Search for the cell housing the specified text and yield its [X, Y] center coordinate. 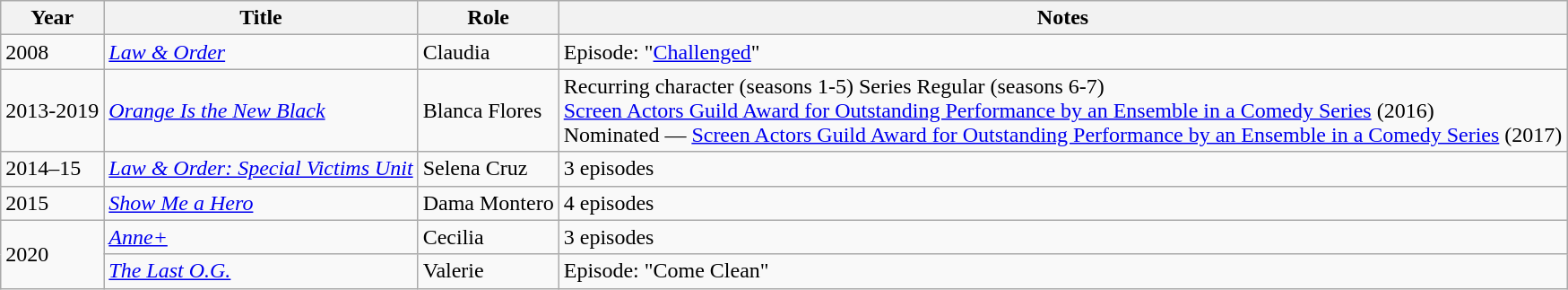
Year [52, 18]
Orange Is the New Black [261, 110]
Selena Cruz [488, 169]
Cecilia [488, 237]
Dama Montero [488, 203]
4 episodes [1063, 203]
2008 [52, 52]
Episode: "Come Clean" [1063, 271]
Law & Order [261, 52]
Role [488, 18]
Episode: "Challenged" [1063, 52]
Title [261, 18]
Notes [1063, 18]
Law & Order: Special Victims Unit [261, 169]
2013-2019 [52, 110]
Claudia [488, 52]
Anne+ [261, 237]
2014–15 [52, 169]
2015 [52, 203]
Blanca Flores [488, 110]
Valerie [488, 271]
The Last O.G. [261, 271]
2020 [52, 254]
Show Me a Hero [261, 203]
